Extract the [x, y] coordinate from the center of the cell holding the provided text.  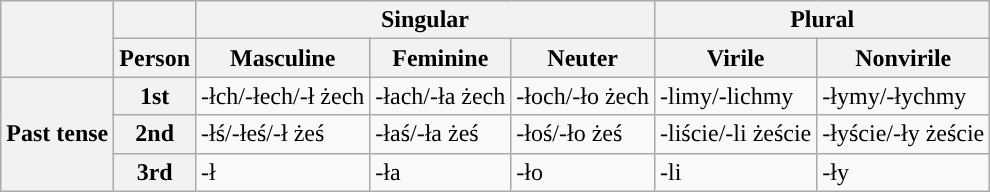
Masculine [283, 58]
Virile [735, 58]
Singular [426, 20]
-łymy/-łychmy [904, 96]
-łaś/-ła żeś [440, 134]
Plural [822, 20]
-łch/-łech/-ł żech [283, 96]
Neuter [583, 58]
-limy/-lichmy [735, 96]
1st [155, 96]
Nonvirile [904, 58]
Past tense [58, 134]
Person [155, 58]
-łach/-ła żech [440, 96]
-łyście/-ły żeście [904, 134]
-ło [583, 172]
2nd [155, 134]
-liście/-li żeście [735, 134]
Feminine [440, 58]
-ł [283, 172]
-łoś/-ło żeś [583, 134]
-łoch/-ło żech [583, 96]
-li [735, 172]
-ła [440, 172]
-łś/-łeś/-ł żeś [283, 134]
3rd [155, 172]
-ły [904, 172]
